Find where the given text appears and provide that cell's center as (x, y) coordinate. 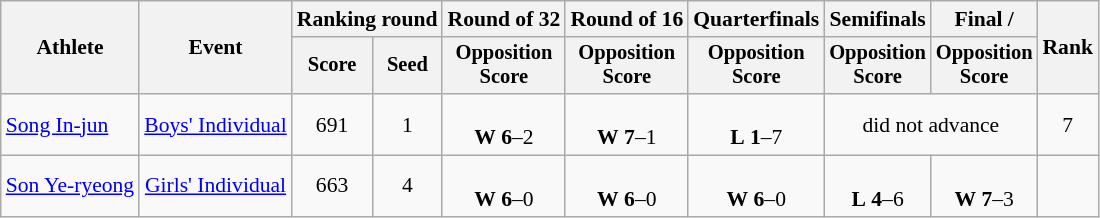
Boys' Individual (216, 124)
Final / (984, 19)
Event (216, 48)
663 (332, 186)
L 4–6 (878, 186)
Son Ye-ryeong (70, 186)
Semifinals (878, 19)
Ranking round (368, 19)
Song In-jun (70, 124)
4 (407, 186)
Score (332, 66)
Seed (407, 66)
Athlete (70, 48)
Girls' Individual (216, 186)
1 (407, 124)
691 (332, 124)
Round of 32 (504, 19)
Rank (1068, 48)
7 (1068, 124)
did not advance (930, 124)
Round of 16 (626, 19)
W 7–3 (984, 186)
W 7–1 (626, 124)
Quarterfinals (756, 19)
W 6–2 (504, 124)
L 1–7 (756, 124)
